Search for the cell housing the specified text and yield its [X, Y] center coordinate. 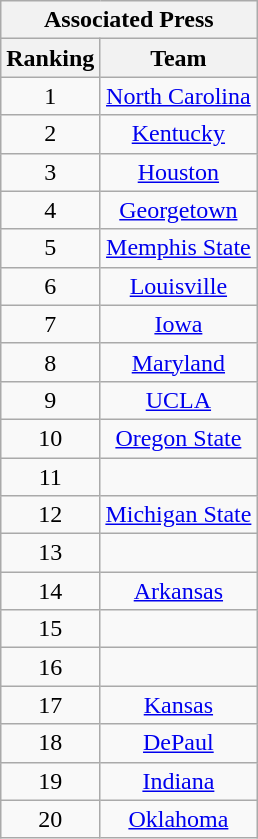
17 [50, 705]
16 [50, 667]
Associated Press [129, 20]
14 [50, 591]
Team [178, 58]
Arkansas [178, 591]
Kansas [178, 705]
5 [50, 248]
Indiana [178, 781]
Iowa [178, 324]
19 [50, 781]
Georgetown [178, 210]
11 [50, 477]
12 [50, 515]
13 [50, 553]
DePaul [178, 743]
18 [50, 743]
4 [50, 210]
Michigan State [178, 515]
North Carolina [178, 96]
Maryland [178, 362]
7 [50, 324]
6 [50, 286]
Oregon State [178, 438]
2 [50, 134]
10 [50, 438]
3 [50, 172]
1 [50, 96]
Kentucky [178, 134]
Oklahoma [178, 819]
Louisville [178, 286]
Houston [178, 172]
UCLA [178, 400]
8 [50, 362]
Memphis State [178, 248]
15 [50, 629]
20 [50, 819]
Ranking [50, 58]
9 [50, 400]
